Pinpoint the cell where the given text exists, returning its (X, Y) midpoint coordinate. 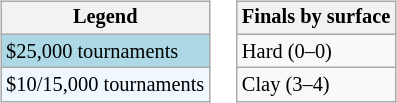
Clay (3–4) (316, 85)
$10/15,000 tournaments (105, 85)
Legend (105, 18)
Finals by surface (316, 18)
Hard (0–0) (316, 51)
$25,000 tournaments (105, 51)
